Provide the [X, Y] coordinate of the cell's center where the given text is located.  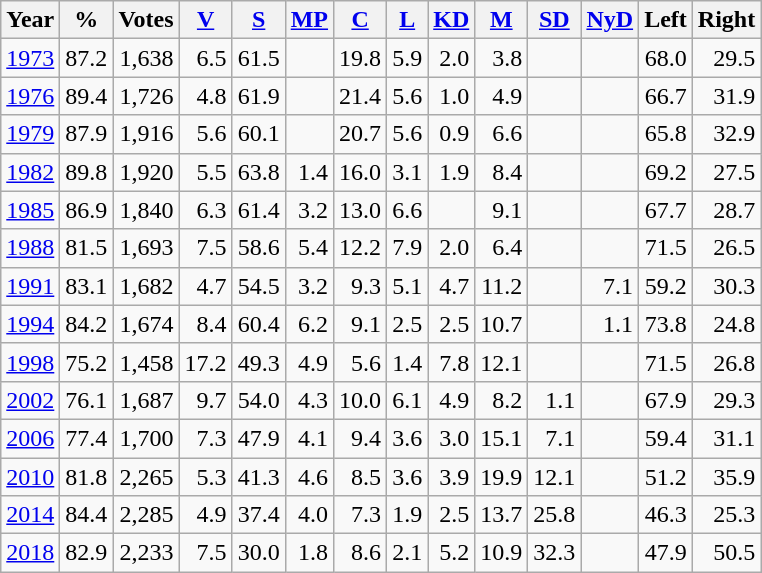
82.9 [86, 553]
21.4 [360, 96]
9.7 [206, 400]
83.1 [86, 286]
26.8 [726, 362]
13.7 [502, 515]
30.0 [258, 553]
15.1 [502, 438]
37.4 [258, 515]
Year [30, 20]
81.8 [86, 477]
L [408, 20]
87.2 [86, 58]
9.4 [360, 438]
2014 [30, 515]
2002 [30, 400]
4.0 [309, 515]
1,693 [146, 248]
12.2 [360, 248]
28.7 [726, 210]
4.1 [309, 438]
3.1 [408, 172]
C [360, 20]
59.2 [666, 286]
1.8 [309, 553]
8.6 [360, 553]
KD [452, 20]
Votes [146, 20]
1982 [30, 172]
67.7 [666, 210]
1,700 [146, 438]
1,458 [146, 362]
Left [666, 20]
1,687 [146, 400]
61.5 [258, 58]
31.1 [726, 438]
1985 [30, 210]
2,265 [146, 477]
1998 [30, 362]
20.7 [360, 134]
30.3 [726, 286]
66.7 [666, 96]
6.1 [408, 400]
10.9 [502, 553]
77.4 [86, 438]
2,285 [146, 515]
7.9 [408, 248]
87.9 [86, 134]
67.9 [666, 400]
1.0 [452, 96]
19.8 [360, 58]
2018 [30, 553]
29.3 [726, 400]
10.7 [502, 324]
5.3 [206, 477]
% [86, 20]
6.4 [502, 248]
75.2 [86, 362]
68.0 [666, 58]
31.9 [726, 96]
6.5 [206, 58]
89.4 [86, 96]
2006 [30, 438]
84.2 [86, 324]
4.8 [206, 96]
32.9 [726, 134]
76.1 [86, 400]
2,233 [146, 553]
81.5 [86, 248]
10.0 [360, 400]
1,682 [146, 286]
2010 [30, 477]
25.8 [554, 515]
84.4 [86, 515]
3.8 [502, 58]
7.8 [452, 362]
46.3 [666, 515]
86.9 [86, 210]
89.8 [86, 172]
27.5 [726, 172]
13.0 [360, 210]
63.8 [258, 172]
61.9 [258, 96]
3.0 [452, 438]
16.0 [360, 172]
17.2 [206, 362]
54.0 [258, 400]
MP [309, 20]
11.2 [502, 286]
2.1 [408, 553]
59.4 [666, 438]
35.9 [726, 477]
5.1 [408, 286]
58.6 [258, 248]
1,916 [146, 134]
1,840 [146, 210]
1,920 [146, 172]
26.5 [726, 248]
41.3 [258, 477]
1979 [30, 134]
S [258, 20]
V [206, 20]
60.1 [258, 134]
6.2 [309, 324]
6.3 [206, 210]
1976 [30, 96]
1,726 [146, 96]
1988 [30, 248]
1991 [30, 286]
SD [554, 20]
0.9 [452, 134]
50.5 [726, 553]
5.5 [206, 172]
4.3 [309, 400]
3.9 [452, 477]
32.3 [554, 553]
1994 [30, 324]
8.2 [502, 400]
1,674 [146, 324]
5.4 [309, 248]
61.4 [258, 210]
25.3 [726, 515]
1973 [30, 58]
4.6 [309, 477]
9.3 [360, 286]
NyD [610, 20]
8.5 [360, 477]
49.3 [258, 362]
60.4 [258, 324]
24.8 [726, 324]
5.2 [452, 553]
M [502, 20]
65.8 [666, 134]
29.5 [726, 58]
19.9 [502, 477]
1,638 [146, 58]
5.9 [408, 58]
Right [726, 20]
51.2 [666, 477]
73.8 [666, 324]
69.2 [666, 172]
54.5 [258, 286]
